From the cell containing the given text, extract its center point as (X, Y) coordinate. 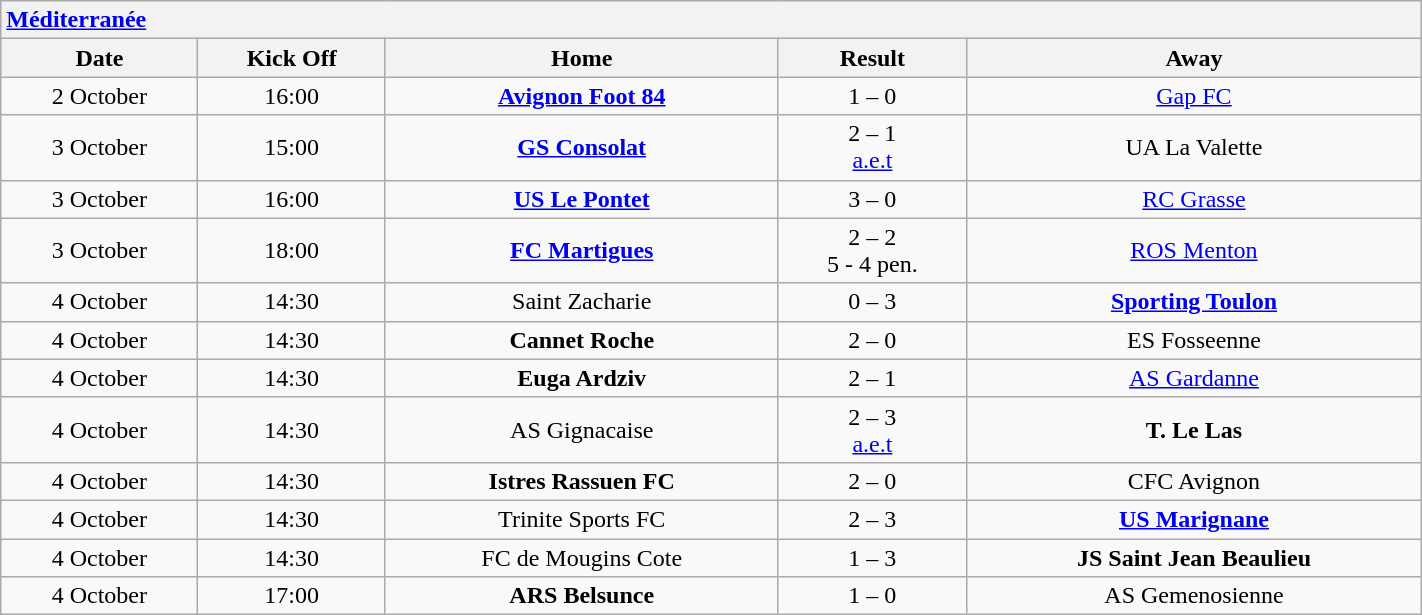
CFC Avignon (1194, 481)
Cannet Roche (582, 340)
2 – 1 a.e.t (872, 148)
Trinite Sports FC (582, 519)
Istres Rassuen FC (582, 481)
Avignon Foot 84 (582, 96)
JS Saint Jean Beaulieu (1194, 557)
2 – 3 (872, 519)
Euga Ardziv (582, 378)
17:00 (292, 596)
AS Gardanne (1194, 378)
Saint Zacharie (582, 302)
FC Martigues (582, 250)
Sporting Toulon (1194, 302)
T. Le Las (1194, 430)
2 – 1 (872, 378)
3 – 0 (872, 199)
Home (582, 58)
2 – 2 5 - 4 pen. (872, 250)
RC Grasse (1194, 199)
15:00 (292, 148)
Date (100, 58)
ES Fosseenne (1194, 340)
US Le Pontet (582, 199)
2 October (100, 96)
GS Consolat (582, 148)
AS Gignacaise (582, 430)
Méditerranée (711, 20)
US Marignane (1194, 519)
1 – 3 (872, 557)
Away (1194, 58)
2 – 3 a.e.t (872, 430)
Result (872, 58)
0 – 3 (872, 302)
AS Gemenosienne (1194, 596)
Gap FC (1194, 96)
FC de Mougins Cote (582, 557)
ROS Menton (1194, 250)
Kick Off (292, 58)
UA La Valette (1194, 148)
ARS Belsunce (582, 596)
18:00 (292, 250)
